Return the [x, y] coordinate for the center point of the cell that contains the specified text.  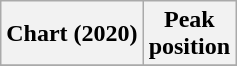
Chart (2020) [72, 34]
Peakposition [189, 34]
